Identify which cell holds the provided text, then report its [X, Y] central coordinate. 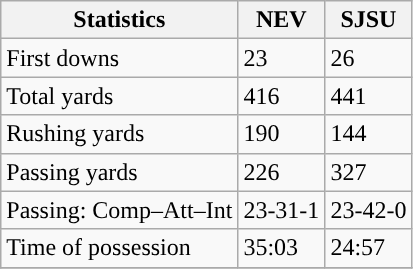
Total yards [120, 96]
144 [368, 134]
NEV [282, 20]
23-42-0 [368, 210]
26 [368, 58]
Time of possession [120, 248]
Statistics [120, 20]
Passing yards [120, 172]
35:03 [282, 248]
23 [282, 58]
416 [282, 96]
190 [282, 134]
327 [368, 172]
First downs [120, 58]
Passing: Comp–Att–Int [120, 210]
226 [282, 172]
Rushing yards [120, 134]
23-31-1 [282, 210]
441 [368, 96]
24:57 [368, 248]
SJSU [368, 20]
